Determine the [X, Y] coordinate at the center of the cell enclosing the given text.  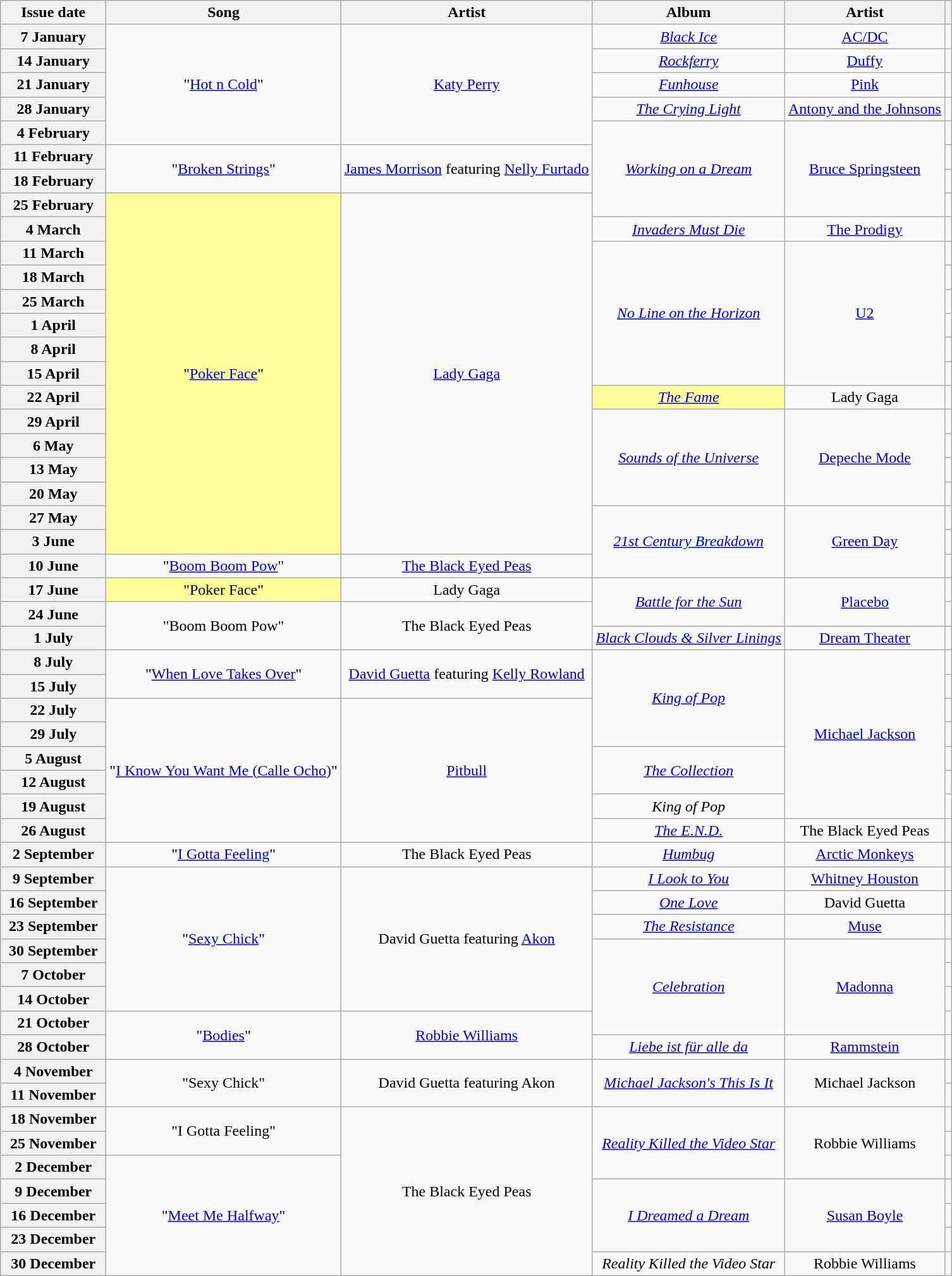
25 November [53, 1143]
One Love [688, 902]
Whitney Houston [865, 878]
"Bodies" [224, 1035]
David Guetta [865, 902]
23 December [53, 1239]
27 May [53, 518]
Celebration [688, 987]
No Line on the Horizon [688, 313]
14 January [53, 61]
5 August [53, 758]
4 March [53, 229]
The Collection [688, 770]
Rockferry [688, 61]
Green Day [865, 542]
20 May [53, 494]
"Hot n Cold" [224, 85]
22 July [53, 710]
11 March [53, 253]
1 July [53, 638]
25 February [53, 205]
Michael Jackson's This Is It [688, 1083]
The Resistance [688, 927]
18 November [53, 1119]
The Fame [688, 398]
"I Know You Want Me (Calle Ocho)" [224, 770]
David Guetta featuring Kelly Rowland [467, 674]
Liebe ist für alle da [688, 1047]
15 July [53, 686]
3 June [53, 542]
26 August [53, 830]
29 April [53, 422]
Album [688, 13]
4 February [53, 133]
Katy Perry [467, 85]
Invaders Must Die [688, 229]
Song [224, 13]
21 October [53, 1023]
Placebo [865, 602]
4 November [53, 1071]
Issue date [53, 13]
18 March [53, 277]
"Meet Me Halfway" [224, 1215]
23 September [53, 927]
30 September [53, 951]
"Broken Strings" [224, 169]
AC/DC [865, 37]
28 October [53, 1047]
7 October [53, 975]
15 April [53, 374]
Funhouse [688, 85]
2 September [53, 854]
2 December [53, 1167]
"When Love Takes Over" [224, 674]
James Morrison featuring Nelly Furtado [467, 169]
21 January [53, 85]
Antony and the Johnsons [865, 109]
Muse [865, 927]
8 July [53, 662]
29 July [53, 734]
16 December [53, 1215]
The Prodigy [865, 229]
22 April [53, 398]
Bruce Springsteen [865, 169]
18 February [53, 181]
12 August [53, 782]
9 September [53, 878]
19 August [53, 806]
Black Clouds & Silver Linings [688, 638]
Sounds of the Universe [688, 458]
Dream Theater [865, 638]
The E.N.D. [688, 830]
6 May [53, 446]
Pitbull [467, 770]
25 March [53, 301]
Working on a Dream [688, 169]
Duffy [865, 61]
21st Century Breakdown [688, 542]
8 April [53, 349]
9 December [53, 1191]
U2 [865, 313]
11 February [53, 157]
I Dreamed a Dream [688, 1215]
The Crying Light [688, 109]
28 January [53, 109]
I Look to You [688, 878]
7 January [53, 37]
Depeche Mode [865, 458]
Madonna [865, 987]
Rammstein [865, 1047]
16 September [53, 902]
Black Ice [688, 37]
24 June [53, 614]
Humbug [688, 854]
17 June [53, 590]
Pink [865, 85]
11 November [53, 1095]
Susan Boyle [865, 1215]
Battle for the Sun [688, 602]
14 October [53, 999]
10 June [53, 566]
13 May [53, 470]
Arctic Monkeys [865, 854]
30 December [53, 1263]
1 April [53, 325]
